Output the (X, Y) coordinate of the center of the cell containing the given text.  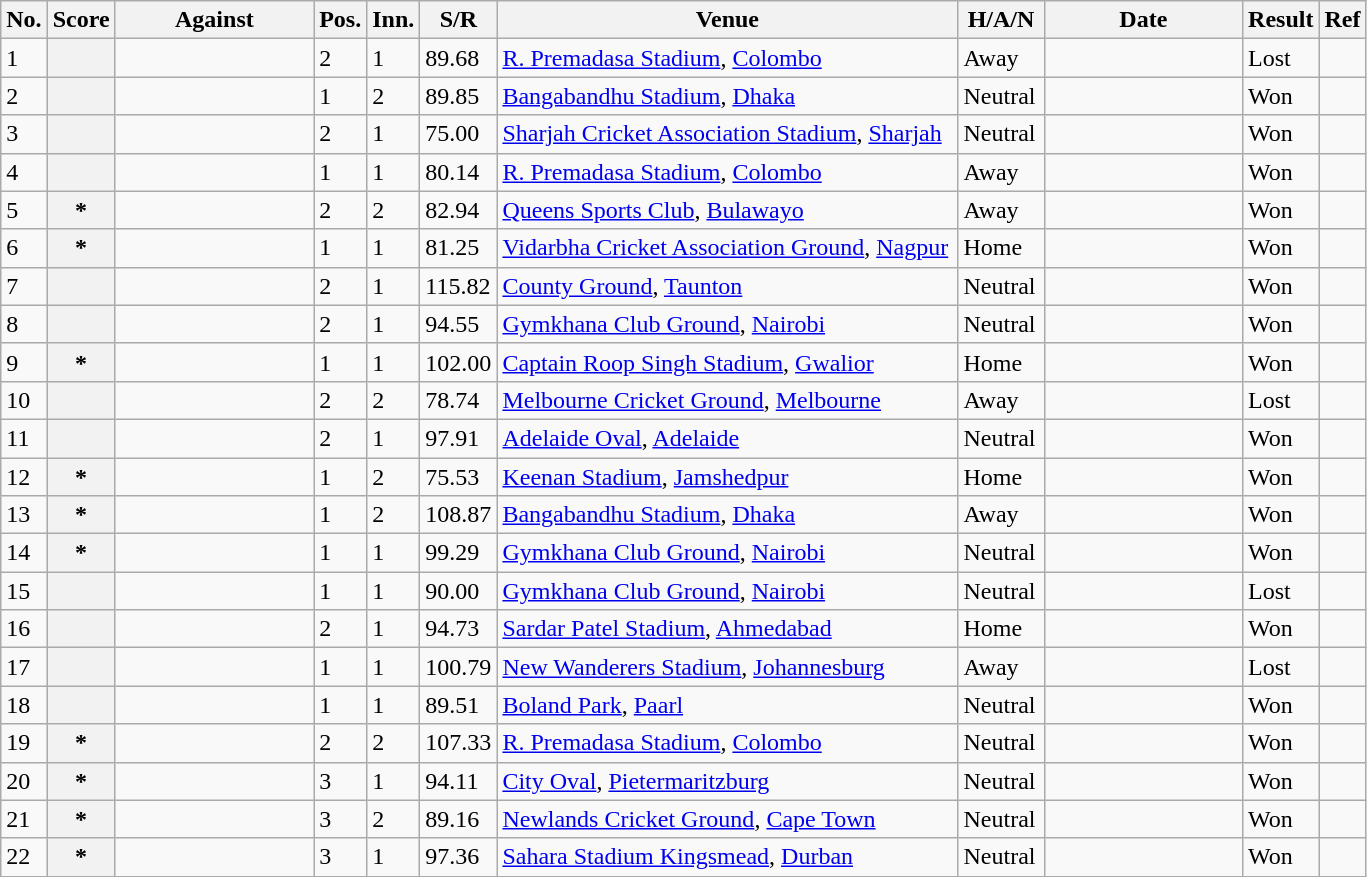
18 (24, 705)
County Ground, Taunton (728, 286)
7 (24, 286)
Inn. (394, 20)
100.79 (458, 667)
Boland Park, Paarl (728, 705)
78.74 (458, 400)
14 (24, 553)
Sahara Stadium Kingsmead, Durban (728, 857)
5 (24, 210)
Ref (1342, 20)
13 (24, 515)
H/A/N (1001, 20)
Melbourne Cricket Ground, Melbourne (728, 400)
No. (24, 20)
Sardar Patel Stadium, Ahmedabad (728, 629)
115.82 (458, 286)
9 (24, 362)
8 (24, 324)
15 (24, 591)
City Oval, Pietermaritzburg (728, 781)
Adelaide Oval, Adelaide (728, 438)
Vidarbha Cricket Association Ground, Nagpur (728, 248)
89.51 (458, 705)
Keenan Stadium, Jamshedpur (728, 477)
Score (81, 20)
89.85 (458, 96)
6 (24, 248)
97.36 (458, 857)
99.29 (458, 553)
94.11 (458, 781)
Result (1281, 20)
94.55 (458, 324)
21 (24, 819)
22 (24, 857)
Date (1144, 20)
Pos. (340, 20)
Queens Sports Club, Bulawayo (728, 210)
10 (24, 400)
107.33 (458, 743)
11 (24, 438)
20 (24, 781)
97.91 (458, 438)
82.94 (458, 210)
80.14 (458, 172)
Venue (728, 20)
102.00 (458, 362)
75.53 (458, 477)
90.00 (458, 591)
94.73 (458, 629)
S/R (458, 20)
75.00 (458, 134)
89.68 (458, 58)
Against (214, 20)
17 (24, 667)
89.16 (458, 819)
Newlands Cricket Ground, Cape Town (728, 819)
81.25 (458, 248)
Captain Roop Singh Stadium, Gwalior (728, 362)
16 (24, 629)
4 (24, 172)
12 (24, 477)
108.87 (458, 515)
New Wanderers Stadium, Johannesburg (728, 667)
19 (24, 743)
Sharjah Cricket Association Stadium, Sharjah (728, 134)
